Scan for the cell matching the given text and deliver its (x, y) coordinate at center. 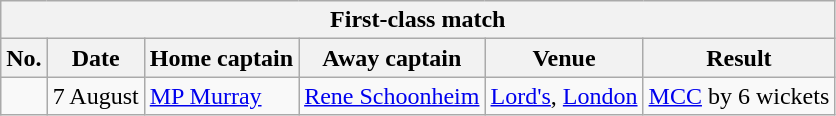
Away captain (392, 58)
Date (96, 58)
No. (24, 58)
Lord's, London (564, 96)
MCC by 6 wickets (739, 96)
7 August (96, 96)
Rene Schoonheim (392, 96)
First-class match (418, 20)
Home captain (221, 58)
MP Murray (221, 96)
Result (739, 58)
Venue (564, 58)
